Extract the (X, Y) coordinate from the center of the cell holding the provided text.  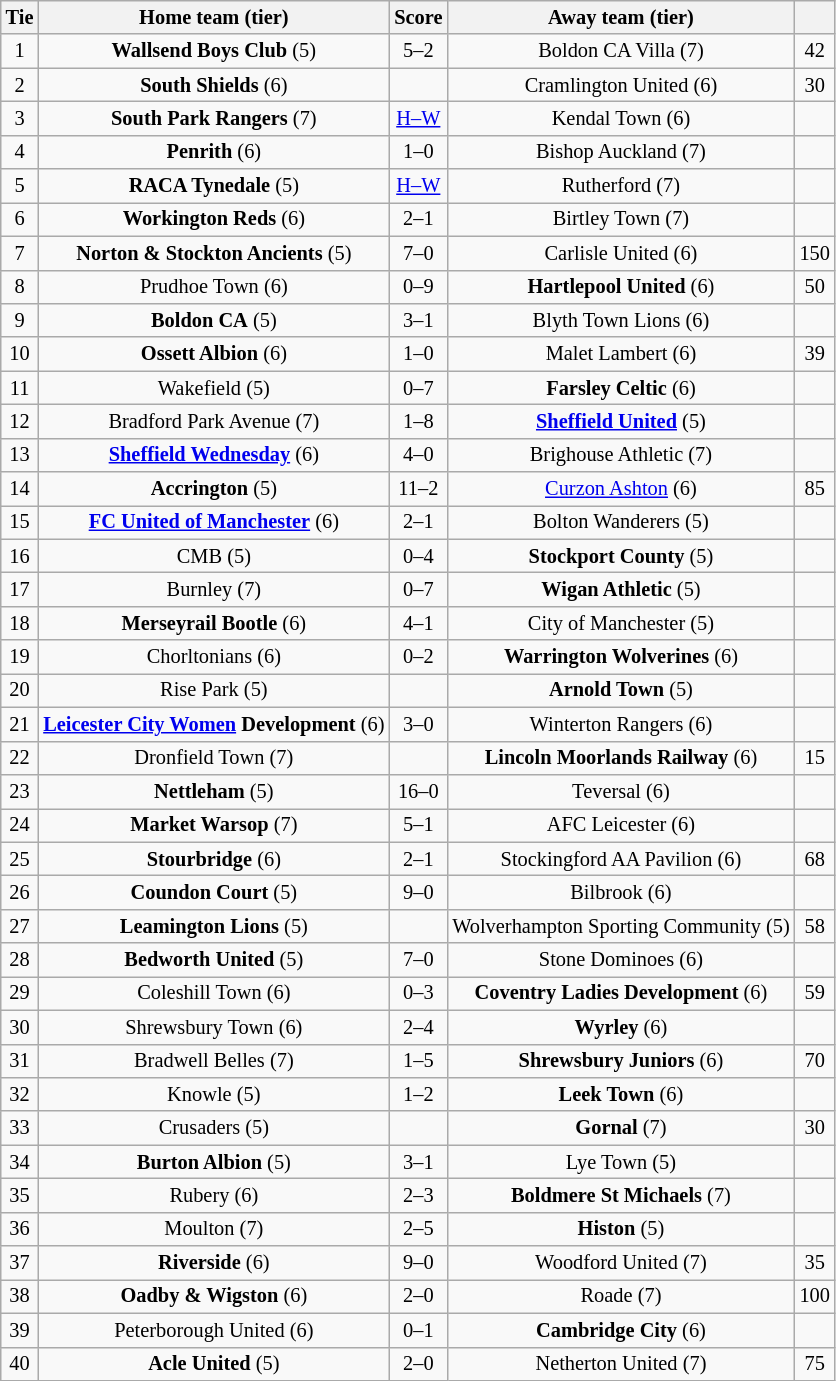
4 (20, 152)
0–9 (418, 287)
Netherton United (7) (620, 1364)
Stockingford AA Pavilion (6) (620, 859)
18 (20, 623)
70 (815, 1061)
Cambridge City (6) (620, 1330)
11–2 (418, 489)
59 (815, 993)
5 (20, 186)
3 (20, 118)
0–2 (418, 657)
Oadby & Wigston (6) (214, 1296)
10 (20, 354)
Bradwell Belles (7) (214, 1061)
38 (20, 1296)
32 (20, 1094)
Carlisle United (6) (620, 253)
6 (20, 219)
50 (815, 287)
40 (20, 1364)
21 (20, 724)
16 (20, 556)
150 (815, 253)
7 (20, 253)
Lincoln Moorlands Railway (6) (620, 758)
Away team (tier) (620, 17)
24 (20, 825)
Lye Town (5) (620, 1162)
Brighouse Athletic (7) (620, 455)
FC United of Manchester (6) (214, 522)
Sheffield Wednesday (6) (214, 455)
Norton & Stockton Ancients (5) (214, 253)
0–4 (418, 556)
Shrewsbury Juniors (6) (620, 1061)
33 (20, 1128)
29 (20, 993)
Wyrley (6) (620, 1027)
City of Manchester (5) (620, 623)
1–8 (418, 421)
34 (20, 1162)
37 (20, 1263)
Market Warsop (7) (214, 825)
Burnley (7) (214, 589)
Warrington Wolverines (6) (620, 657)
36 (20, 1229)
Bolton Wanderers (5) (620, 522)
Bedworth United (5) (214, 960)
Rise Park (5) (214, 690)
9 (20, 320)
Acle United (5) (214, 1364)
Farsley Celtic (6) (620, 388)
Coventry Ladies Development (6) (620, 993)
Boldmere St Michaels (7) (620, 1195)
0–3 (418, 993)
4–0 (418, 455)
Ossett Albion (6) (214, 354)
2 (20, 85)
2–3 (418, 1195)
13 (20, 455)
26 (20, 892)
Blyth Town Lions (6) (620, 320)
Peterborough United (6) (214, 1330)
Moulton (7) (214, 1229)
1–2 (418, 1094)
Leicester City Women Development (6) (214, 724)
Nettleham (5) (214, 791)
Hartlepool United (6) (620, 287)
Arnold Town (5) (620, 690)
1–5 (418, 1061)
Birtley Town (7) (620, 219)
Sheffield United (5) (620, 421)
28 (20, 960)
5–1 (418, 825)
19 (20, 657)
Winterton Rangers (6) (620, 724)
Coundon Court (5) (214, 892)
Malet Lambert (6) (620, 354)
Bilbrook (6) (620, 892)
2–4 (418, 1027)
Leek Town (6) (620, 1094)
Stockport County (5) (620, 556)
27 (20, 926)
Rutherford (7) (620, 186)
Wolverhampton Sporting Community (5) (620, 926)
25 (20, 859)
CMB (5) (214, 556)
4–1 (418, 623)
8 (20, 287)
11 (20, 388)
Knowle (5) (214, 1094)
Roade (7) (620, 1296)
12 (20, 421)
17 (20, 589)
Histon (5) (620, 1229)
Teversal (6) (620, 791)
Boldon CA Villa (7) (620, 51)
Prudhoe Town (6) (214, 287)
14 (20, 489)
Burton Albion (5) (214, 1162)
Curzon Ashton (6) (620, 489)
2–5 (418, 1229)
Dronfield Town (7) (214, 758)
68 (815, 859)
Wallsend Boys Club (5) (214, 51)
Leamington Lions (5) (214, 926)
3–0 (418, 724)
Riverside (6) (214, 1263)
Stourbridge (6) (214, 859)
Penrith (6) (214, 152)
Boldon CA (5) (214, 320)
Rubery (6) (214, 1195)
31 (20, 1061)
Merseyrail Bootle (6) (214, 623)
0–1 (418, 1330)
Wakefield (5) (214, 388)
75 (815, 1364)
Tie (20, 17)
South Shields (6) (214, 85)
100 (815, 1296)
Woodford United (7) (620, 1263)
Cramlington United (6) (620, 85)
Accrington (5) (214, 489)
South Park Rangers (7) (214, 118)
RACA Tynedale (5) (214, 186)
1 (20, 51)
23 (20, 791)
58 (815, 926)
20 (20, 690)
85 (815, 489)
Shrewsbury Town (6) (214, 1027)
Kendal Town (6) (620, 118)
Home team (tier) (214, 17)
Bishop Auckland (7) (620, 152)
Bradford Park Avenue (7) (214, 421)
Coleshill Town (6) (214, 993)
Stone Dominoes (6) (620, 960)
Score (418, 17)
42 (815, 51)
AFC Leicester (6) (620, 825)
Crusaders (5) (214, 1128)
Wigan Athletic (5) (620, 589)
Workington Reds (6) (214, 219)
Chorltonians (6) (214, 657)
Gornal (7) (620, 1128)
22 (20, 758)
5–2 (418, 51)
16–0 (418, 791)
